Provide the (X, Y) coordinate of the cell's center where the given text is located.  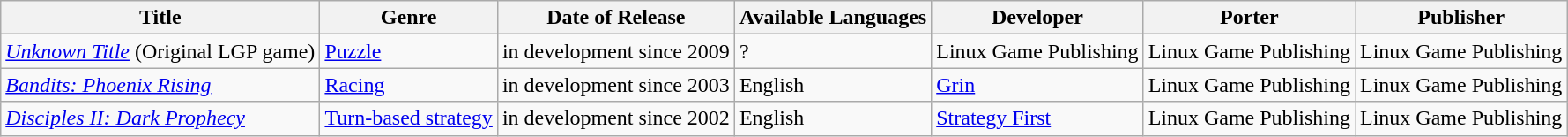
in development since 2002 (615, 118)
Developer (1037, 18)
in development since 2009 (615, 51)
Available Languages (832, 18)
Racing (409, 85)
Strategy First (1037, 118)
Publisher (1461, 18)
Porter (1249, 18)
Title (160, 18)
in development since 2003 (615, 85)
Genre (409, 18)
Turn-based strategy (409, 118)
Puzzle (409, 51)
? (832, 51)
Unknown Title (Original LGP game) (160, 51)
Bandits: Phoenix Rising (160, 85)
Date of Release (615, 18)
Disciples II: Dark Prophecy (160, 118)
Grin (1037, 85)
